Scan for the cell matching the given text and deliver its (x, y) coordinate at center. 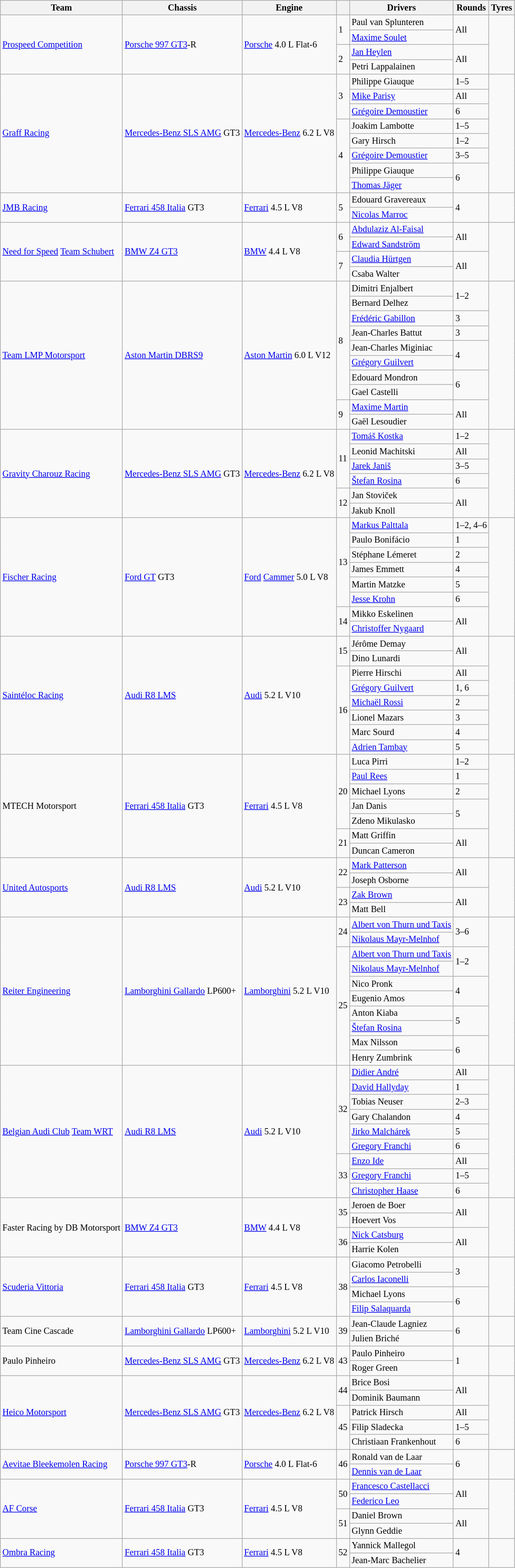
AF Corse (62, 1509)
15 (343, 651)
Nicolas Marroc (401, 215)
Jean-Claude Lagniez (401, 1324)
Team LMP Motorsport (62, 355)
22 (343, 873)
Roger Green (401, 1368)
9 (343, 414)
Jeroen de Boer (401, 1205)
Faster Racing by DB Motorsport (62, 1228)
Ombra Racing (62, 1553)
12 (343, 503)
Tomáš Kostka (401, 436)
Aston Martin DBRS9 (182, 355)
50 (343, 1494)
1, 6 (471, 688)
Brice Bosi (401, 1383)
Chassis (182, 7)
Zak Brown (401, 895)
24 (343, 931)
Luca Pirri (401, 762)
Prospeed Competition (62, 45)
Csaba Walter (401, 274)
Scuderia Vittoria (62, 1286)
Aston Martin 6.0 L V12 (289, 355)
Gravity Charouz Racing (62, 473)
Enzo Ide (401, 1161)
Dominik Baumann (401, 1398)
Team (62, 7)
Jérôme Demay (401, 644)
44 (343, 1390)
Gary Hirsch (401, 141)
Tyres (502, 7)
16 (343, 710)
Jakub Knoll (401, 511)
8 (343, 340)
Rounds (471, 7)
Filip Salaquarda (401, 1309)
Mike Parisy (401, 96)
Leonid Machitski (401, 451)
Belgian Audi Club Team WRT (62, 1132)
Jan Heylen (401, 52)
Jean-Charles Miginiac (401, 348)
2–3 (471, 1102)
39 (343, 1331)
25 (343, 1005)
Francesco Castellacci (401, 1486)
United Autosports (62, 887)
Matt Griffin (401, 836)
Engine (289, 7)
Edouard Mondron (401, 377)
Glynn Geddie (401, 1531)
14 (343, 621)
36 (343, 1242)
Saintéloc Racing (62, 695)
Zdeno Mikulasko (401, 821)
Edward Sandström (401, 244)
Marc Sourd (401, 732)
Edouard Gravereaux (401, 200)
Henry Zumbrink (401, 1057)
Jirko Malchárek (401, 1131)
Gael Castelli (401, 392)
Fischer Racing (62, 576)
Tobias Neuser (401, 1102)
Dennis van de Laar (401, 1471)
Maxime Soulet (401, 37)
32 (343, 1109)
Lionel Mazars (401, 717)
33 (343, 1176)
Petri Lappalainen (401, 67)
Ford GT GT3 (182, 576)
Nick Catsburg (401, 1235)
Gary Chalandon (401, 1117)
Heico Motorsport (62, 1412)
Patrick Hirsch (401, 1412)
13 (343, 562)
7 (343, 266)
JMB Racing (62, 207)
51 (343, 1523)
Nico Pronk (401, 984)
Thomas Jäger (401, 185)
Jarek Janiš (401, 466)
Yannick Mallegol (401, 1546)
Mark Patterson (401, 865)
23 (343, 902)
38 (343, 1286)
Jan Danis (401, 806)
Maxime Martin (401, 407)
David Hallyday (401, 1087)
52 (343, 1553)
Bernard Delhez (401, 303)
Max Nilsson (401, 1043)
MTECH Motorsport (62, 806)
46 (343, 1464)
Team Cine Cascade (62, 1331)
Jean-Charles Battut (401, 333)
Dino Lunardi (401, 658)
Frédéric Gabillon (401, 318)
Federico Leo (401, 1501)
Christoffer Nygaard (401, 629)
35 (343, 1213)
Joakim Lambotte (401, 126)
Paulo Bonifácio (401, 540)
Anton Kiaba (401, 1013)
Dimitri Enjalbert (401, 289)
Paul van Splunteren (401, 22)
Carlos Iaconelli (401, 1279)
Christopher Haase (401, 1191)
Matt Bell (401, 909)
Christiaan Frankenhout (401, 1442)
Jean-Marc Bachelier (401, 1560)
45 (343, 1427)
Giacomo Petrobelli (401, 1264)
Daniel Brown (401, 1516)
Reiter Engineering (62, 991)
Mikko Eskelinen (401, 614)
Graff Racing (62, 134)
Joseph Osborne (401, 880)
Adrien Tambay (401, 747)
Julien Briché (401, 1338)
Filip Sladecka (401, 1427)
Jesse Krohn (401, 599)
Drivers (401, 7)
James Emmett (401, 569)
Abdulaziz Al-Faisal (401, 229)
Hoevert Vos (401, 1220)
Claudia Hürtgen (401, 259)
Jan Stoviček (401, 496)
20 (343, 791)
Didier André (401, 1072)
Eugenio Amos (401, 998)
Martin Matzke (401, 584)
Ronald van de Laar (401, 1457)
Need for Speed Team Schubert (62, 251)
Markus Palttala (401, 525)
Aevitae Bleekemolen Racing (62, 1464)
Michaël Rossi (401, 703)
Paul Rees (401, 776)
Pierre Hirschi (401, 673)
43 (343, 1360)
Duncan Cameron (401, 851)
21 (343, 843)
Gaël Lesoudier (401, 422)
3–6 (471, 931)
Harrie Kolen (401, 1249)
11 (343, 459)
Stéphane Lémeret (401, 555)
Ford Cammer 5.0 L V8 (289, 576)
1–2, 4–6 (471, 525)
